Pinpoint the cell where the given text exists, returning its (x, y) midpoint coordinate. 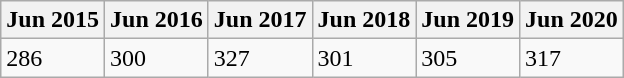
Jun 2017 (260, 20)
301 (364, 58)
305 (468, 58)
Jun 2018 (364, 20)
Jun 2016 (157, 20)
327 (260, 58)
Jun 2019 (468, 20)
317 (572, 58)
Jun 2020 (572, 20)
286 (53, 58)
300 (157, 58)
Jun 2015 (53, 20)
